Scan for the cell matching the given text and deliver its [X, Y] coordinate at center. 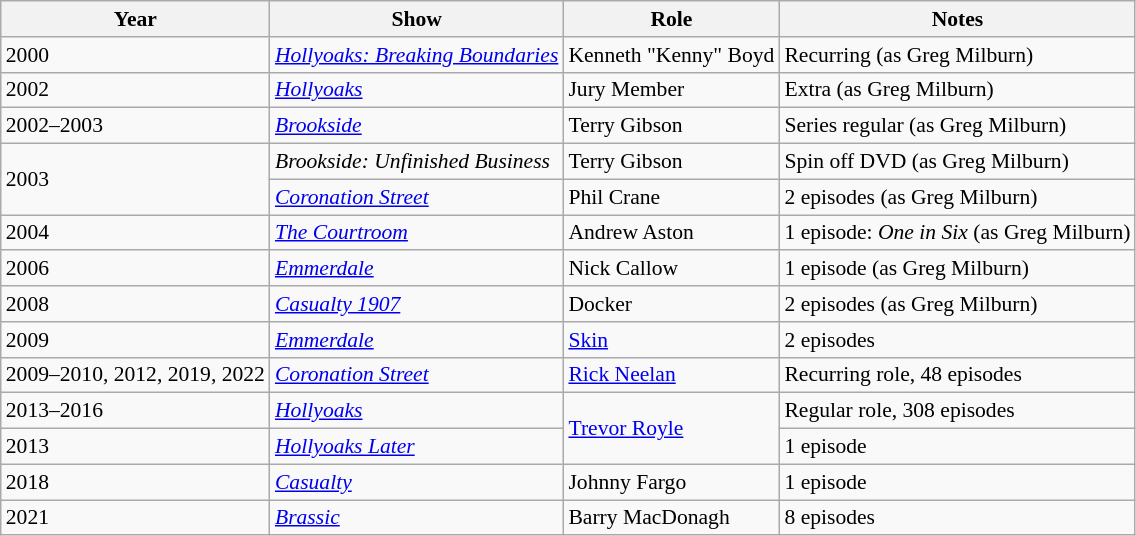
2008 [136, 304]
Nick Callow [671, 269]
Docker [671, 304]
Brookside: Unfinished Business [416, 162]
Extra (as Greg Milburn) [957, 90]
Brassic [416, 518]
Phil Crane [671, 197]
2006 [136, 269]
Year [136, 19]
2003 [136, 180]
Spin off DVD (as Greg Milburn) [957, 162]
Jury Member [671, 90]
Recurring role, 48 episodes [957, 375]
2002–2003 [136, 126]
Rick Neelan [671, 375]
Series regular (as Greg Milburn) [957, 126]
Trevor Royle [671, 428]
Hollyoaks: Breaking Boundaries [416, 55]
Show [416, 19]
Brookside [416, 126]
2002 [136, 90]
2018 [136, 482]
2021 [136, 518]
2000 [136, 55]
Barry MacDonagh [671, 518]
Andrew Aston [671, 233]
Johnny Fargo [671, 482]
2009–2010, 2012, 2019, 2022 [136, 375]
Casualty [416, 482]
1 episode (as Greg Milburn) [957, 269]
2009 [136, 340]
Recurring (as Greg Milburn) [957, 55]
2013 [136, 447]
Kenneth "Kenny" Boyd [671, 55]
2013–2016 [136, 411]
The Courtroom [416, 233]
8 episodes [957, 518]
Skin [671, 340]
Casualty 1907 [416, 304]
Role [671, 19]
2 episodes [957, 340]
1 episode: One in Six (as Greg Milburn) [957, 233]
2004 [136, 233]
Regular role, 308 episodes [957, 411]
Notes [957, 19]
Hollyoaks Later [416, 447]
